Locate the cell with the specified text and output its [x, y] center coordinate. 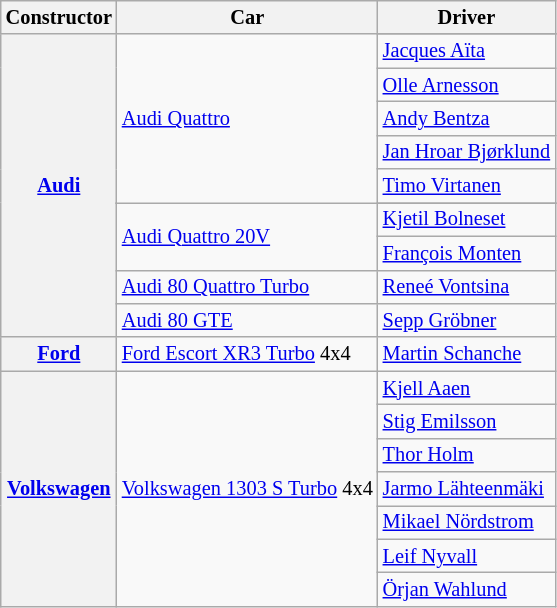
Andy Bentza [466, 118]
Leif Nyvall [466, 556]
Audi 80 Quattro Turbo [248, 287]
Kjell Aaen [466, 388]
Driver [466, 17]
Örjan Wahlund [466, 589]
Reneé Vontsina [466, 287]
François Monten [466, 253]
Kjetil Bolneset [466, 219]
Constructor [59, 17]
Thor Holm [466, 455]
Ford [59, 354]
Olle Arnesson [466, 85]
Jarmo Lähteenmäki [466, 489]
Jacques Aïta [466, 51]
Martin Schanche [466, 354]
Mikael Nördstrom [466, 522]
Volkswagen 1303 S Turbo 4x4 [248, 489]
Ford Escort XR3 Turbo 4x4 [248, 354]
Audi [59, 186]
Stig Emilsson [466, 421]
Car [248, 17]
Timo Virtanen [466, 186]
Jan Hroar Bjørklund [466, 152]
Audi 80 GTE [248, 320]
Sepp Gröbner [466, 320]
Audi Quattro [248, 118]
Volkswagen [59, 489]
Audi Quattro 20V [248, 236]
